Return (x, y) of the center of cell containing provided text 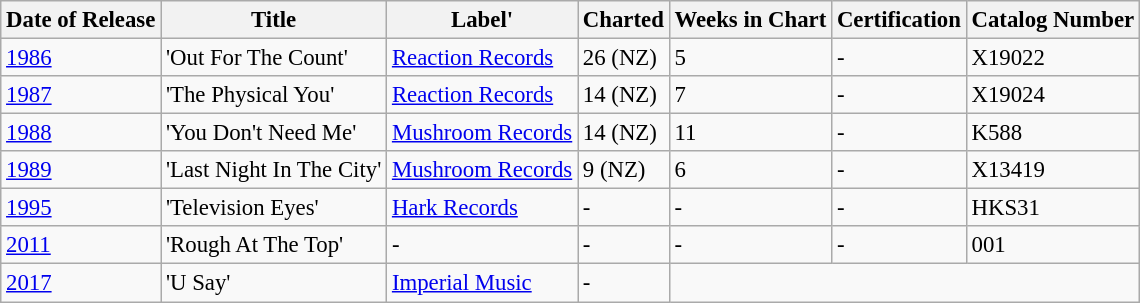
X19022 (1052, 58)
'Out For The Count' (274, 58)
6 (750, 170)
Hark Records (482, 208)
26 (NZ) (624, 58)
Title (274, 20)
Label' (482, 20)
5 (750, 58)
9 (NZ) (624, 170)
Catalog Number (1052, 20)
001 (1052, 245)
'Rough At The Top' (274, 245)
7 (750, 95)
K588 (1052, 133)
'You Don't Need Me' (274, 133)
2017 (81, 283)
X13419 (1052, 170)
'U Say' (274, 283)
'The Physical You' (274, 95)
'Last Night In The City' (274, 170)
1989 (81, 170)
Certification (900, 20)
1987 (81, 95)
Date of Release (81, 20)
Charted (624, 20)
11 (750, 133)
'Television Eyes' (274, 208)
1986 (81, 58)
1995 (81, 208)
HKS31 (1052, 208)
Imperial Music (482, 283)
1988 (81, 133)
X19024 (1052, 95)
Weeks in Chart (750, 20)
2011 (81, 245)
